Provide the (x, y) coordinate of the cell's center where the given text is located.  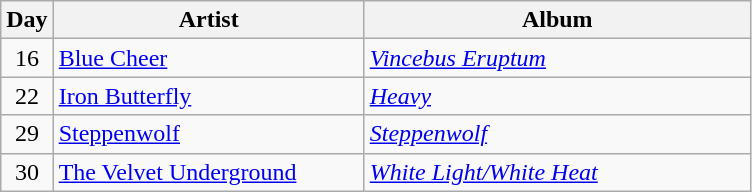
Blue Cheer (208, 58)
Iron Butterfly (208, 96)
16 (27, 58)
The Velvet Underground (208, 172)
White Light/White Heat (557, 172)
29 (27, 134)
Album (557, 20)
Heavy (557, 96)
Artist (208, 20)
Vincebus Eruptum (557, 58)
Day (27, 20)
22 (27, 96)
30 (27, 172)
